Find where the given text appears and provide that cell's center as [x, y] coordinate. 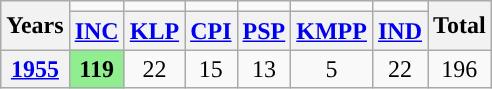
5 [332, 69]
196 [460, 69]
Years [35, 26]
INC [96, 31]
119 [96, 69]
KMPP [332, 31]
CPI [211, 31]
1955 [35, 69]
Total [460, 26]
KLP [154, 31]
15 [211, 69]
PSP [264, 31]
IND [400, 31]
13 [264, 69]
